Output the (X, Y) coordinate of the center of the cell containing the given text.  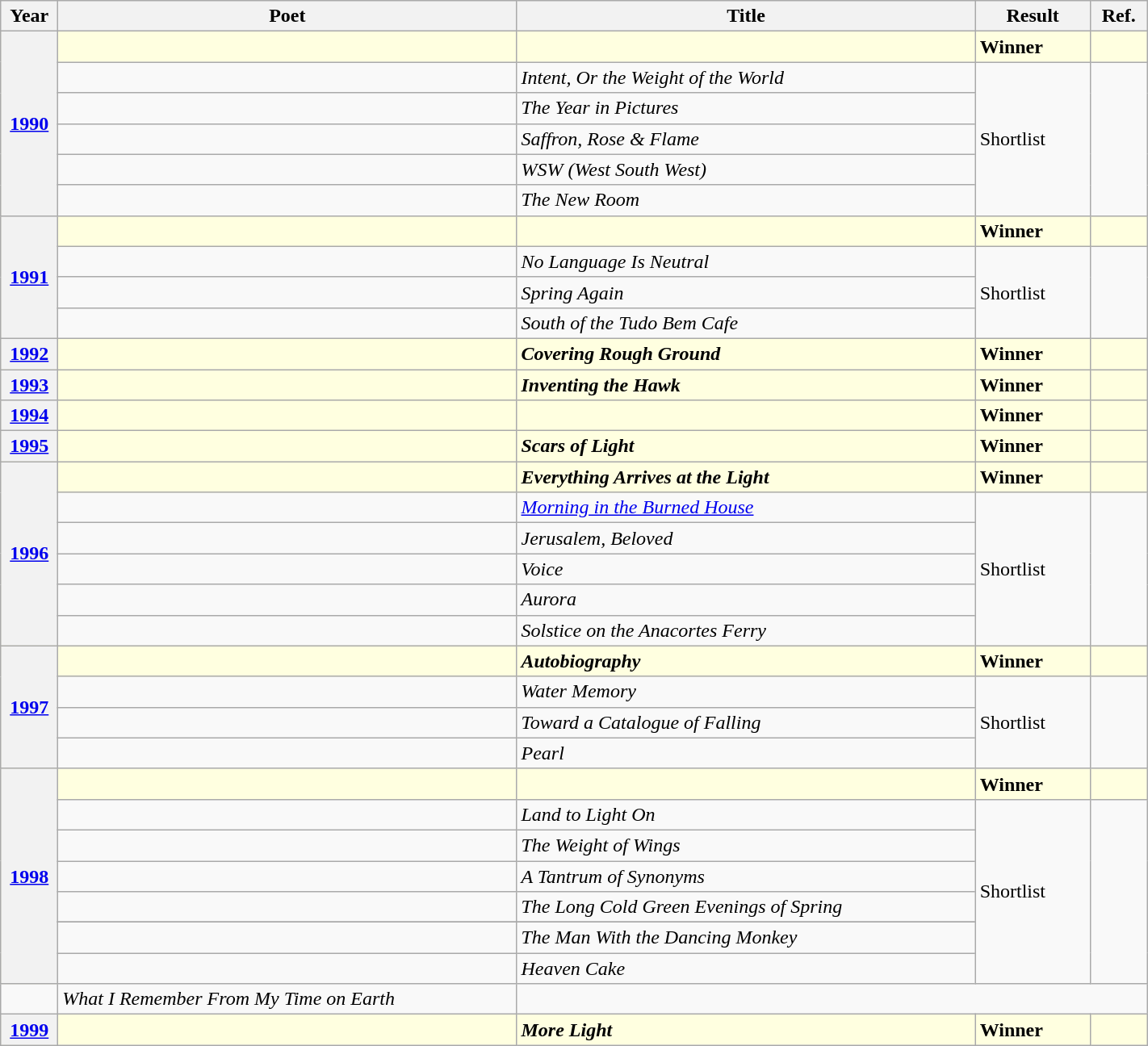
1997 (29, 707)
Morning in the Burned House (746, 508)
Scars of Light (746, 446)
1992 (29, 354)
Saffron, Rose & Flame (746, 139)
No Language Is Neutral (746, 261)
The Weight of Wings (746, 845)
1991 (29, 277)
1996 (29, 554)
Poet (287, 16)
Toward a Catalogue of Falling (746, 722)
Title (746, 16)
A Tantrum of Synonyms (746, 876)
Result (1033, 16)
Water Memory (746, 692)
The New Room (746, 200)
South of the Tudo Bem Cafe (746, 323)
1993 (29, 385)
Everything Arrives at the Light (746, 477)
1994 (29, 416)
Ref. (1119, 16)
Year (29, 16)
Pearl (746, 753)
Voice (746, 569)
1998 (29, 876)
Autobiography (746, 661)
Aurora (746, 600)
Solstice on the Anacortes Ferry (746, 630)
1990 (29, 123)
The Man With the Dancing Monkey (746, 938)
What I Remember From My Time on Earth (287, 999)
Jerusalem, Beloved (746, 538)
Intent, Or the Weight of the World (746, 77)
The Year in Pictures (746, 108)
Heaven Cake (746, 969)
Land to Light On (746, 814)
Covering Rough Ground (746, 354)
Spring Again (746, 292)
WSW (West South West) (746, 169)
1999 (29, 1030)
Inventing the Hawk (746, 385)
The Long Cold Green Evenings of Spring (746, 907)
More Light (746, 1030)
1995 (29, 446)
